Return the (X, Y) coordinate for the center point of the cell that contains the specified text.  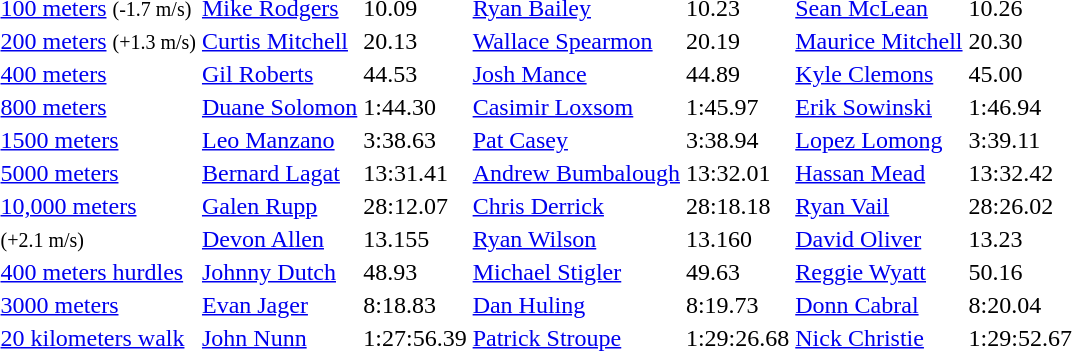
49.63 (737, 272)
Kyle Clemons (879, 74)
Andrew Bumbalough (576, 173)
8:18.83 (415, 305)
David Oliver (879, 239)
Casimir Loxsom (576, 107)
Dan Huling (576, 305)
Josh Mance (576, 74)
20.13 (415, 41)
Donn Cabral (879, 305)
Gil Roberts (279, 74)
8:19.73 (737, 305)
Pat Casey (576, 140)
Duane Solomon (279, 107)
13.160 (737, 239)
20.19 (737, 41)
Evan Jager (279, 305)
Erik Sowinski (879, 107)
Chris Derrick (576, 206)
Johnny Dutch (279, 272)
Hassan Mead (879, 173)
44.53 (415, 74)
Devon Allen (279, 239)
3:38.63 (415, 140)
Michael Stigler (576, 272)
13:31.41 (415, 173)
44.89 (737, 74)
Wallace Spearmon (576, 41)
Bernard Lagat (279, 173)
Galen Rupp (279, 206)
13:32.01 (737, 173)
48.93 (415, 272)
1:44.30 (415, 107)
Maurice Mitchell (879, 41)
Reggie Wyatt (879, 272)
Curtis Mitchell (279, 41)
Ryan Vail (879, 206)
Lopez Lomong (879, 140)
Leo Manzano (279, 140)
28:12.07 (415, 206)
1:45.97 (737, 107)
13.155 (415, 239)
28:18.18 (737, 206)
Ryan Wilson (576, 239)
3:38.94 (737, 140)
